Find where the given text appears and provide that cell's center as (x, y) coordinate. 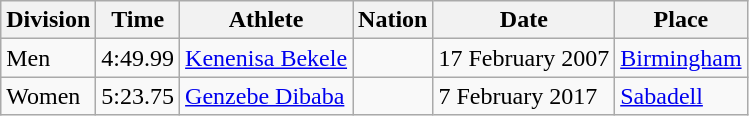
Athlete (266, 20)
Sabadell (681, 96)
17 February 2007 (524, 58)
Kenenisa Bekele (266, 58)
Birmingham (681, 58)
Nation (393, 20)
Women (48, 96)
Division (48, 20)
Genzebe Dibaba (266, 96)
Place (681, 20)
7 February 2017 (524, 96)
4:49.99 (138, 58)
Time (138, 20)
Men (48, 58)
5:23.75 (138, 96)
Date (524, 20)
